Detect which cell encompasses the target text, then output its [x, y] center coordinate. 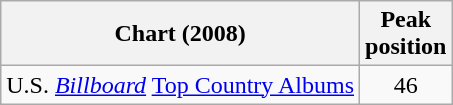
46 [406, 85]
U.S. Billboard Top Country Albums [180, 85]
Chart (2008) [180, 34]
Peakposition [406, 34]
